Determine the (X, Y) coordinate at the center of the cell enclosing the given text.  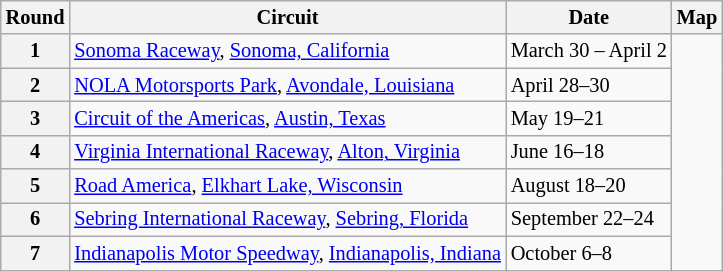
October 6–8 (589, 253)
2 (36, 85)
May 19–21 (589, 118)
3 (36, 118)
March 30 – April 2 (589, 51)
Circuit (287, 17)
7 (36, 253)
Road America, Elkhart Lake, Wisconsin (287, 186)
4 (36, 152)
Date (589, 17)
Sebring International Raceway, Sebring, Florida (287, 219)
6 (36, 219)
Virginia International Raceway, Alton, Virginia (287, 152)
NOLA Motorsports Park, Avondale, Louisiana (287, 85)
1 (36, 51)
Map (697, 17)
September 22–24 (589, 219)
Circuit of the Americas, Austin, Texas (287, 118)
5 (36, 186)
April 28–30 (589, 85)
June 16–18 (589, 152)
Indianapolis Motor Speedway, Indianapolis, Indiana (287, 253)
Round (36, 17)
August 18–20 (589, 186)
Sonoma Raceway, Sonoma, California (287, 51)
